Extract the [x, y] coordinate from the center of the cell holding the provided text.  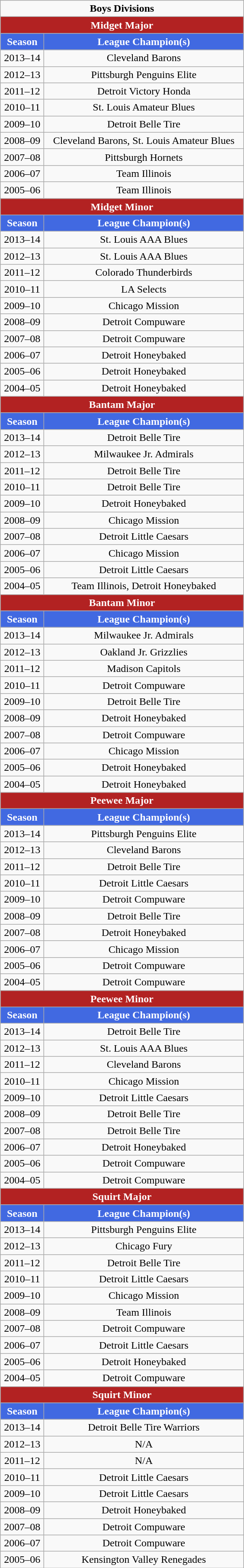
Chicago Fury [144, 1246]
Kensington Valley Renegades [144, 1560]
Bantam Major [122, 404]
Squirt Minor [122, 1395]
Midget Major [122, 25]
Midget Minor [122, 207]
Oakland Jr. Grizzlies [144, 652]
Team Illinois, Detroit Honeybaked [144, 586]
Madison Capitols [144, 668]
Colorado Thunderbirds [144, 273]
Pittsburgh Hornets [144, 157]
Bantam Minor [122, 603]
Cleveland Barons, St. Louis Amateur Blues [144, 140]
Detroit Victory Honda [144, 91]
LA Selects [144, 289]
Squirt Major [122, 1196]
Peewee Major [122, 801]
St. Louis Amateur Blues [144, 108]
Boys Divisions [122, 9]
Detroit Belle Tire Warriors [144, 1428]
Peewee Minor [122, 998]
